For the text-containing cell, return its midpoint in (X, Y) coordinate format. 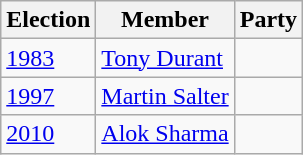
Member (165, 20)
2010 (48, 134)
Tony Durant (165, 58)
1997 (48, 96)
Alok Sharma (165, 134)
Party (268, 20)
1983 (48, 58)
Election (48, 20)
Martin Salter (165, 96)
